Scan for the cell matching the given text and deliver its (X, Y) coordinate at center. 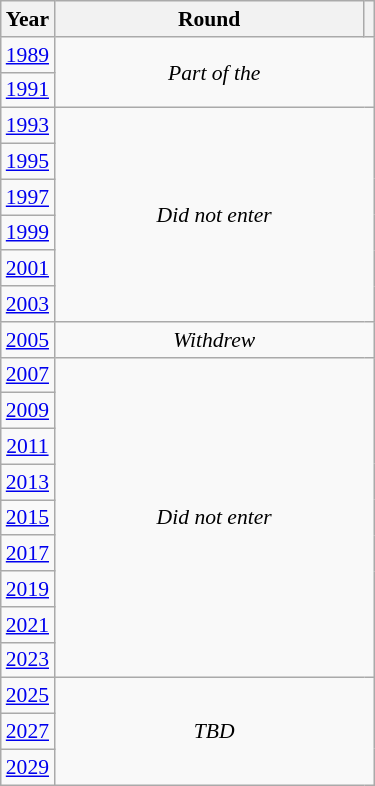
1991 (28, 90)
2019 (28, 589)
2011 (28, 447)
Part of the (214, 72)
TBD (214, 732)
2007 (28, 375)
Round (209, 19)
1997 (28, 197)
2013 (28, 482)
2003 (28, 304)
Withdrew (214, 340)
2001 (28, 269)
Year (28, 19)
1989 (28, 55)
2025 (28, 696)
2021 (28, 625)
2023 (28, 660)
2017 (28, 554)
1995 (28, 162)
2005 (28, 340)
2009 (28, 411)
1993 (28, 126)
2029 (28, 767)
2027 (28, 732)
1999 (28, 233)
2015 (28, 518)
